Identify which cell holds the provided text, then report its (X, Y) central coordinate. 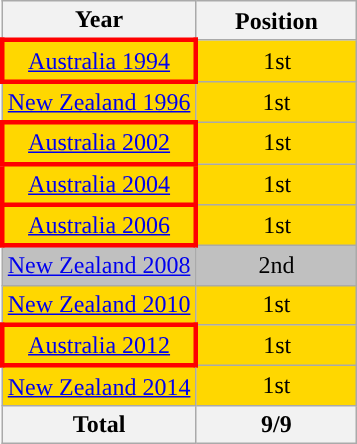
New Zealand 2008 (99, 266)
Australia 2012 (99, 346)
Australia 1994 (99, 60)
Position (276, 21)
New Zealand 2014 (99, 386)
Australia 2004 (99, 184)
Total (99, 424)
Australia 2002 (99, 142)
New Zealand 2010 (99, 305)
2nd (276, 266)
Australia 2006 (99, 226)
New Zealand 1996 (99, 102)
Year (99, 21)
9/9 (276, 424)
